For the text-containing cell, return its midpoint in (X, Y) coordinate format. 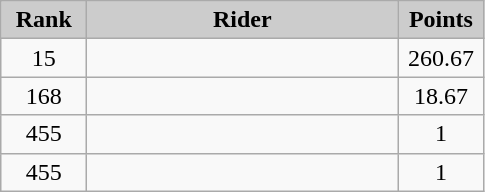
Rank (44, 20)
168 (44, 96)
Rider (242, 20)
Points (441, 20)
18.67 (441, 96)
15 (44, 58)
260.67 (441, 58)
